Scan for the cell matching the given text and deliver its (X, Y) coordinate at center. 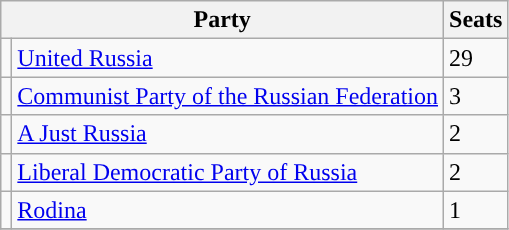
3 (476, 96)
Seats (476, 20)
29 (476, 58)
Rodina (228, 210)
Communist Party of the Russian Federation (228, 96)
Liberal Democratic Party of Russia (228, 172)
Party (222, 20)
United Russia (228, 58)
A Just Russia (228, 134)
1 (476, 210)
